Extract the [x, y] coordinate from the center of the cell holding the provided text.  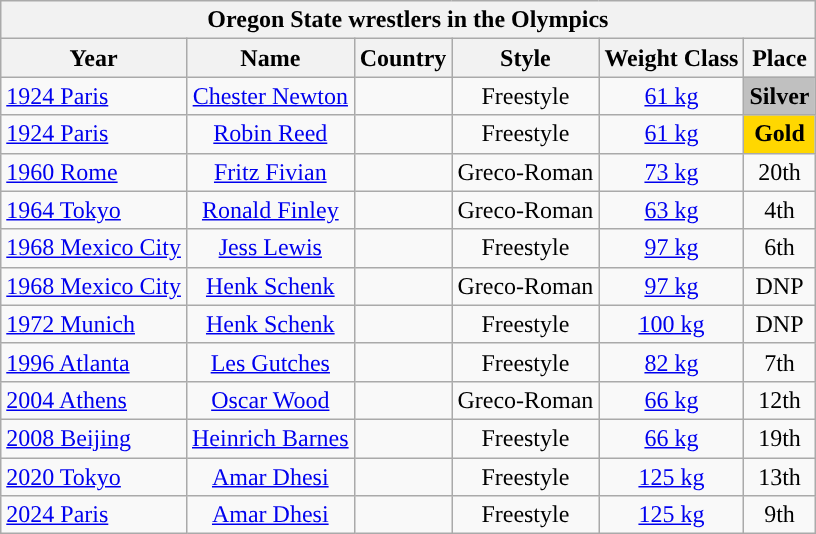
Gold [780, 134]
9th [780, 515]
Fritz Fivian [270, 172]
4th [780, 210]
20th [780, 172]
13th [780, 477]
Style [526, 58]
Name [270, 58]
Year [94, 58]
Oscar Wood [270, 400]
2024 Paris [94, 515]
Weight Class [672, 58]
Place [780, 58]
73 kg [672, 172]
1996 Atlanta [94, 362]
6th [780, 248]
12th [780, 400]
2020 Tokyo [94, 477]
2008 Beijing [94, 438]
100 kg [672, 324]
7th [780, 362]
Chester Newton [270, 96]
Robin Reed [270, 134]
Silver [780, 96]
1972 Munich [94, 324]
63 kg [672, 210]
19th [780, 438]
82 kg [672, 362]
Oregon State wrestlers in the Olympics [408, 20]
Ronald Finley [270, 210]
Country [403, 58]
1960 Rome [94, 172]
1964 Tokyo [94, 210]
Heinrich Barnes [270, 438]
Jess Lewis [270, 248]
Les Gutches [270, 362]
2004 Athens [94, 400]
